Provide the [X, Y] coordinate of the cell's center where the given text is located.  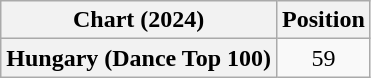
Hungary (Dance Top 100) [139, 58]
59 [324, 58]
Chart (2024) [139, 20]
Position [324, 20]
